Identify which cell holds the provided text, then report its [x, y] central coordinate. 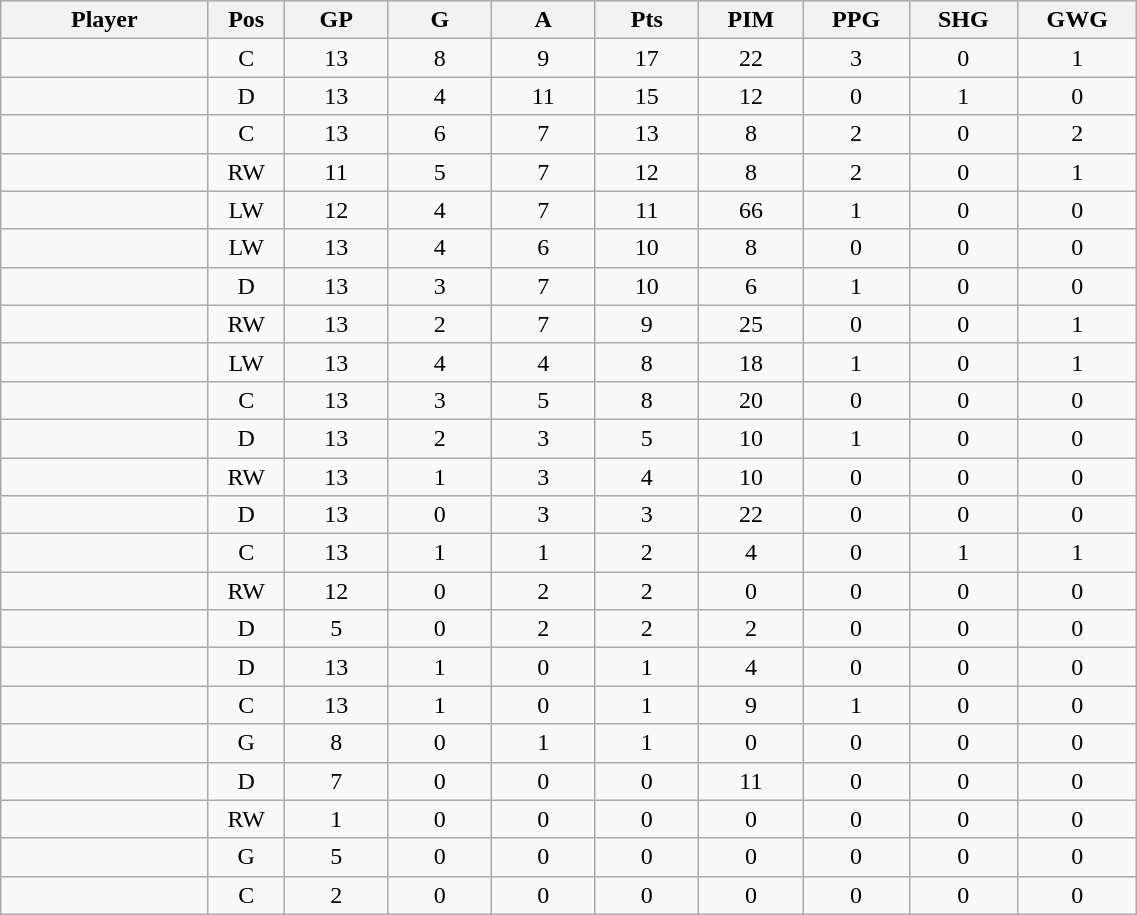
17 [647, 58]
A [544, 20]
66 [752, 210]
Pts [647, 20]
Pos [246, 20]
25 [752, 324]
SHG [964, 20]
Player [104, 20]
GP [336, 20]
18 [752, 362]
PIM [752, 20]
20 [752, 400]
GWG [1078, 20]
PPG [856, 20]
15 [647, 96]
